Identify which cell holds the provided text, then report its [x, y] central coordinate. 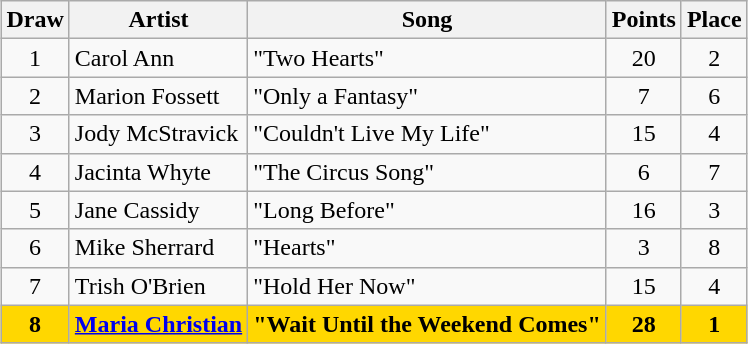
16 [644, 210]
Place [714, 20]
Jody McStravick [158, 134]
28 [644, 324]
Draw [35, 20]
Points [644, 20]
"The Circus Song" [428, 172]
Carol Ann [158, 58]
Trish O'Brien [158, 286]
"Couldn't Live My Life" [428, 134]
20 [644, 58]
"Hearts" [428, 248]
Jacinta Whyte [158, 172]
Jane Cassidy [158, 210]
"Only a Fantasy" [428, 96]
5 [35, 210]
Artist [158, 20]
Song [428, 20]
"Hold Her Now" [428, 286]
Maria Christian [158, 324]
Mike Sherrard [158, 248]
Marion Fossett [158, 96]
"Wait Until the Weekend Comes" [428, 324]
"Two Hearts" [428, 58]
"Long Before" [428, 210]
